Output the (x, y) coordinate of the center of the cell containing the given text.  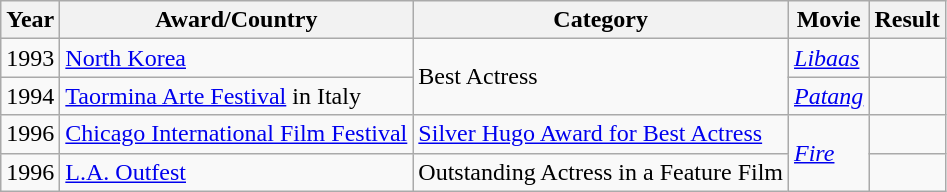
Chicago International Film Festival (236, 134)
Movie (829, 20)
Fire (829, 153)
Patang (829, 96)
Result (907, 20)
Best Actress (601, 77)
Silver Hugo Award for Best Actress (601, 134)
Taormina Arte Festival in Italy (236, 96)
Libaas (829, 58)
Outstanding Actress in a Feature Film (601, 172)
1993 (30, 58)
Award/Country (236, 20)
1994 (30, 96)
Category (601, 20)
North Korea (236, 58)
L.A. Outfest (236, 172)
Year (30, 20)
